Search for the cell housing the specified text and yield its [X, Y] center coordinate. 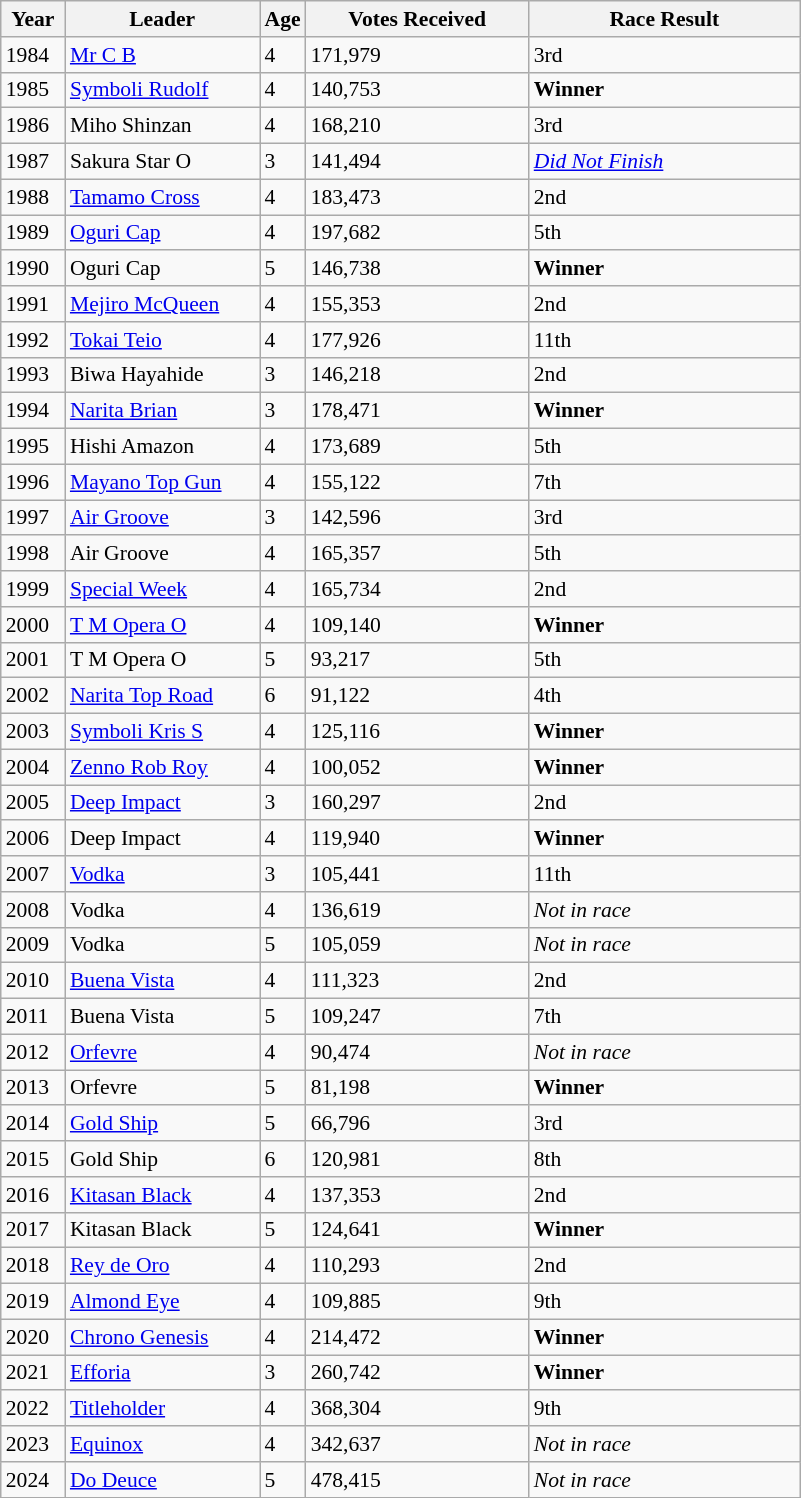
165,734 [418, 589]
197,682 [418, 233]
Biwa Hayahide [162, 375]
173,689 [418, 447]
1991 [33, 304]
Equinox [162, 1444]
Efforia [162, 1373]
Sakura Star O [162, 162]
2002 [33, 696]
2019 [33, 1302]
Rey de Oro [162, 1266]
Year [33, 19]
105,441 [418, 874]
1987 [33, 162]
1988 [33, 197]
260,742 [418, 1373]
Miho Shinzan [162, 126]
1998 [33, 554]
2024 [33, 1480]
141,494 [418, 162]
2003 [33, 732]
Hishi Amazon [162, 447]
2015 [33, 1159]
1996 [33, 482]
1995 [33, 447]
2004 [33, 767]
Votes Received [418, 19]
Age [283, 19]
214,472 [418, 1337]
124,641 [418, 1230]
2013 [33, 1088]
146,738 [418, 269]
111,323 [418, 981]
2023 [33, 1444]
81,198 [418, 1088]
1997 [33, 518]
Do Deuce [162, 1480]
109,247 [418, 1017]
142,596 [418, 518]
2009 [33, 945]
125,116 [418, 732]
93,217 [418, 660]
Narita Brian [162, 411]
90,474 [418, 1052]
1986 [33, 126]
Almond Eye [162, 1302]
4th [664, 696]
1999 [33, 589]
Zenno Rob Roy [162, 767]
171,979 [418, 55]
178,471 [418, 411]
2006 [33, 839]
110,293 [418, 1266]
2000 [33, 625]
Mayano Top Gun [162, 482]
2007 [33, 874]
120,981 [418, 1159]
155,353 [418, 304]
155,122 [418, 482]
Tamamo Cross [162, 197]
100,052 [418, 767]
Tokai Teio [162, 340]
Leader [162, 19]
2021 [33, 1373]
2020 [33, 1337]
Did Not Finish [664, 162]
2012 [33, 1052]
2008 [33, 910]
2017 [33, 1230]
177,926 [418, 340]
Special Week [162, 589]
1984 [33, 55]
2014 [33, 1124]
160,297 [418, 803]
66,796 [418, 1124]
Mejiro McQueen [162, 304]
342,637 [418, 1444]
Mr C B [162, 55]
Titleholder [162, 1409]
2018 [33, 1266]
119,940 [418, 839]
8th [664, 1159]
136,619 [418, 910]
1990 [33, 269]
368,304 [418, 1409]
Symboli Kris S [162, 732]
2011 [33, 1017]
168,210 [418, 126]
109,885 [418, 1302]
Race Result [664, 19]
Symboli Rudolf [162, 90]
105,059 [418, 945]
140,753 [418, 90]
183,473 [418, 197]
146,218 [418, 375]
109,140 [418, 625]
478,415 [418, 1480]
2001 [33, 660]
1985 [33, 90]
1993 [33, 375]
91,122 [418, 696]
2016 [33, 1195]
165,357 [418, 554]
137,353 [418, 1195]
1989 [33, 233]
2022 [33, 1409]
1992 [33, 340]
Chrono Genesis [162, 1337]
1994 [33, 411]
2010 [33, 981]
Narita Top Road [162, 696]
2005 [33, 803]
